Find where the given text appears and provide that cell's center as [x, y] coordinate. 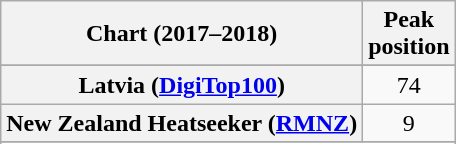
Peakposition [409, 34]
74 [409, 85]
New Zealand Heatseeker (RMNZ) [182, 123]
9 [409, 123]
Latvia (DigiTop100) [182, 85]
Chart (2017–2018) [182, 34]
